Return [X, Y] of the center of cell containing provided text 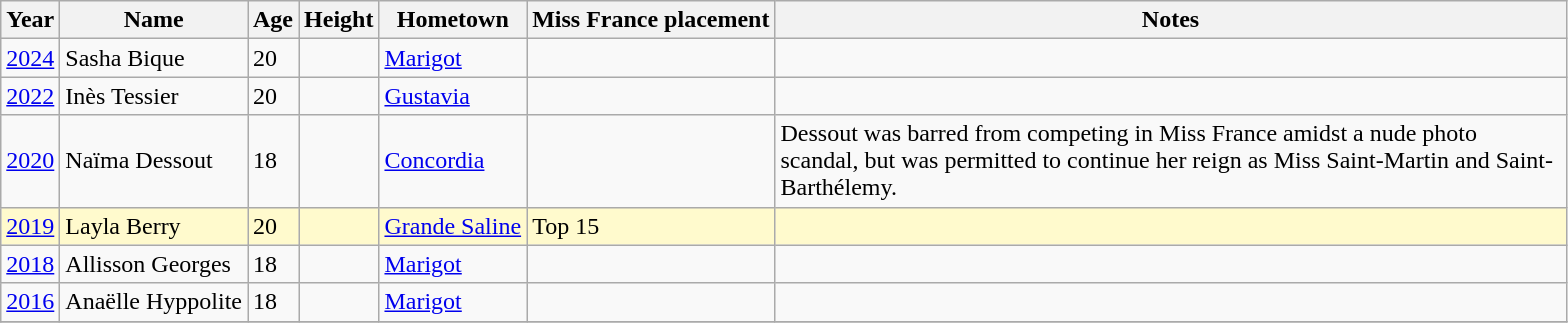
Allisson Georges [154, 264]
2016 [30, 302]
Name [154, 20]
Height [339, 20]
Miss France placement [651, 20]
Gustavia [453, 96]
2018 [30, 264]
Sasha Bique [154, 58]
Layla Berry [154, 226]
2019 [30, 226]
Inès Tessier [154, 96]
2022 [30, 96]
Grande Saline [453, 226]
2020 [30, 161]
Year [30, 20]
Naïma Dessout [154, 161]
Anaëlle Hyppolite [154, 302]
Age [274, 20]
Notes [1170, 20]
2024 [30, 58]
Hometown [453, 20]
Concordia [453, 161]
Top 15 [651, 226]
